Locate the cell with the specified text and output its (x, y) center coordinate. 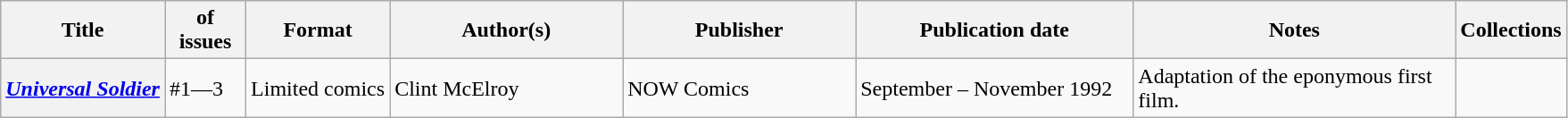
of issues (205, 30)
Title (83, 30)
NOW Comics (739, 88)
Collections (1511, 30)
Notes (1294, 30)
Author(s) (507, 30)
September – November 1992 (994, 88)
Format (318, 30)
Limited comics (318, 88)
#1—3 (205, 88)
Clint McElroy (507, 88)
Universal Soldier (83, 88)
Publication date (994, 30)
Adaptation of the eponymous first film. (1294, 88)
Publisher (739, 30)
